Return (X, Y) of the center of cell containing provided text 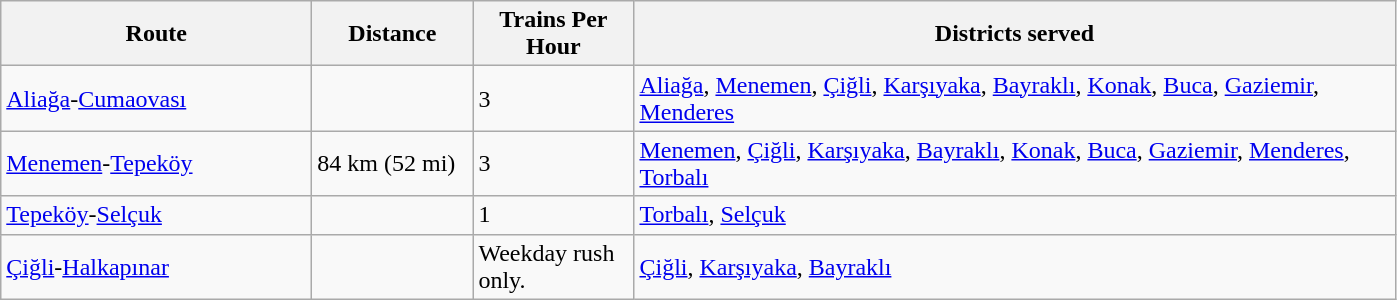
Menemen, Çiğli, Karşıyaka, Bayraklı, Konak, Buca, Gaziemir, Menderes, Torbalı (1014, 164)
Aliağa-Cumaovası (156, 98)
Tepeköy-Selçuk (156, 215)
Çiğli-Halkapınar (156, 266)
Torbalı, Selçuk (1014, 215)
Districts served (1014, 34)
Aliağa, Menemen, Çiğli, Karşıyaka, Bayraklı, Konak, Buca, Gaziemir, Menderes (1014, 98)
Çiğli, Karşıyaka, Bayraklı (1014, 266)
Trains Per Hour (554, 34)
Route (156, 34)
84 km (52 mi) (392, 164)
1 (554, 215)
Weekday rush only. (554, 266)
Menemen-Tepeköy (156, 164)
Distance (392, 34)
